From the cell containing the given text, extract its center point as (x, y) coordinate. 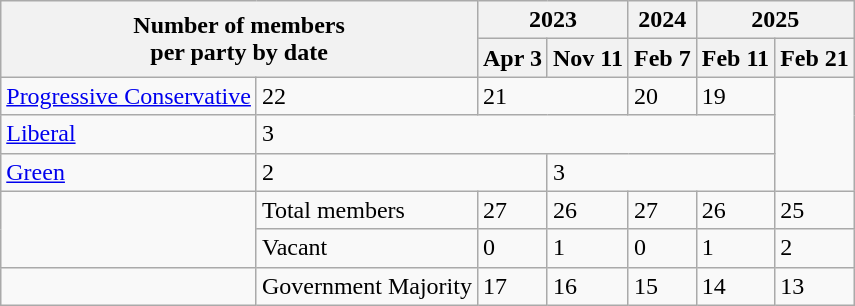
25 (815, 210)
19 (735, 96)
Green (129, 172)
Feb 11 (735, 58)
Feb 21 (815, 58)
Progressive Conservative (129, 96)
16 (588, 286)
21 (552, 96)
14 (735, 286)
17 (512, 286)
Vacant (366, 248)
15 (662, 286)
Liberal (129, 134)
Apr 3 (512, 58)
2023 (552, 20)
Nov 11 (588, 58)
22 (366, 96)
Feb 7 (662, 58)
Government Majority (366, 286)
Total members (366, 210)
Number of membersper party by date (240, 39)
2025 (775, 20)
20 (662, 96)
13 (815, 286)
2024 (662, 20)
